Find where the given text appears and provide that cell's center as (X, Y) coordinate. 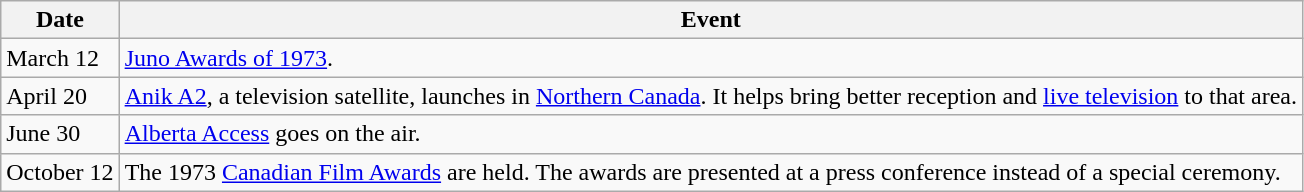
March 12 (60, 58)
Anik A2, a television satellite, launches in Northern Canada. It helps bring better reception and live television to that area. (710, 96)
Juno Awards of 1973. (710, 58)
The 1973 Canadian Film Awards are held. The awards are presented at a press conference instead of a special ceremony. (710, 172)
Event (710, 20)
Alberta Access goes on the air. (710, 134)
April 20 (60, 96)
June 30 (60, 134)
Date (60, 20)
October 12 (60, 172)
